Search for the cell housing the specified text and yield its [X, Y] center coordinate. 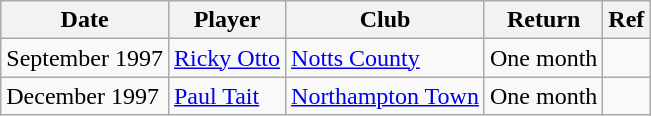
Player [226, 20]
September 1997 [85, 58]
Northampton Town [386, 96]
Club [386, 20]
Return [543, 20]
Ricky Otto [226, 58]
Ref [626, 20]
Date [85, 20]
December 1997 [85, 96]
Notts County [386, 58]
Paul Tait [226, 96]
